Identify which cell holds the provided text, then report its (X, Y) central coordinate. 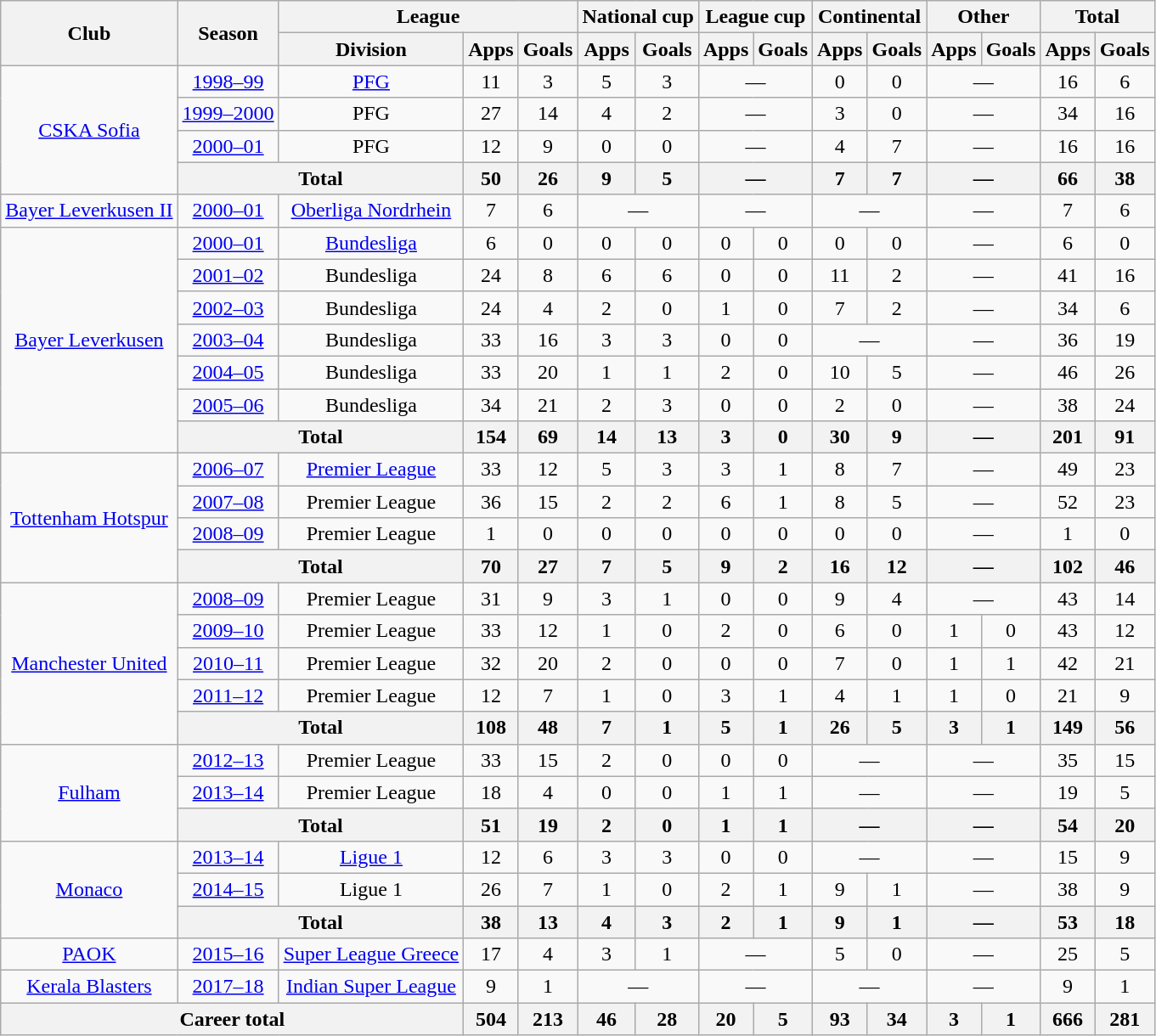
Career total (233, 1019)
10 (840, 372)
Manchester United (89, 663)
Indian Super League (371, 987)
70 (491, 566)
Bayer Leverkusen (89, 340)
CSKA Sofia (89, 130)
Division (371, 49)
66 (1068, 178)
2007–08 (228, 502)
Tottenham Hotspur (89, 518)
Season (228, 33)
2011–12 (228, 695)
30 (840, 437)
42 (1068, 663)
2001–02 (228, 275)
56 (1125, 728)
Monaco (89, 889)
Club (89, 33)
2014–15 (228, 889)
1998–99 (228, 82)
53 (1068, 921)
National cup (638, 17)
PAOK (89, 954)
2012–13 (228, 760)
2004–05 (228, 372)
28 (667, 1019)
32 (491, 663)
108 (491, 728)
281 (1125, 1019)
102 (1068, 566)
2002–03 (228, 307)
49 (1068, 470)
Fulham (89, 792)
2003–04 (228, 340)
2009–10 (228, 631)
Bayer Leverkusen II (89, 211)
2017–18 (228, 987)
50 (491, 178)
Continental (870, 17)
1999–2000 (228, 114)
2010–11 (228, 663)
54 (1068, 825)
666 (1068, 1019)
Kerala Blasters (89, 987)
Other (984, 17)
League cup (755, 17)
154 (491, 437)
35 (1068, 760)
91 (1125, 437)
149 (1068, 728)
52 (1068, 502)
2006–07 (228, 470)
Oberliga Nordrhein (371, 211)
League (428, 17)
93 (840, 1019)
48 (548, 728)
201 (1068, 437)
2015–16 (228, 954)
17 (491, 954)
31 (491, 599)
51 (491, 825)
2005–06 (228, 405)
213 (548, 1019)
41 (1068, 275)
25 (1068, 954)
69 (548, 437)
504 (491, 1019)
Super League Greece (371, 954)
